Capture the cell that displays the provided text and extract its [x, y] central coordinate. 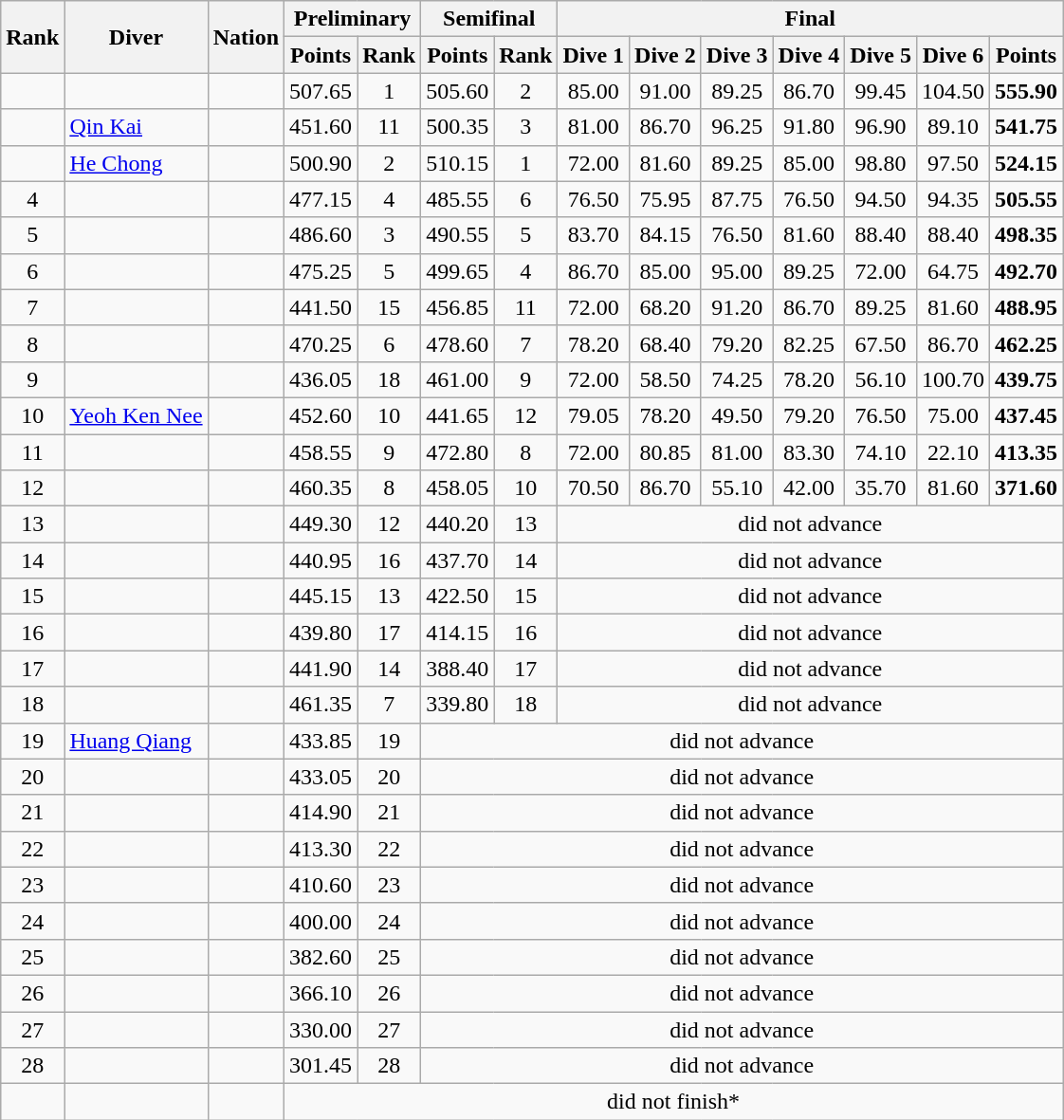
91.00 [666, 91]
Dive 6 [952, 55]
555.90 [1026, 91]
87.75 [737, 199]
Final [810, 19]
Dive 5 [881, 55]
94.50 [881, 199]
Nation [246, 37]
440.95 [321, 560]
75.00 [952, 415]
461.00 [457, 379]
441.65 [457, 415]
486.60 [321, 235]
451.60 [321, 127]
Dive 1 [594, 55]
472.80 [457, 452]
437.45 [1026, 415]
91.80 [809, 127]
445.15 [321, 597]
330.00 [321, 1029]
499.65 [457, 271]
84.15 [666, 235]
98.80 [881, 163]
485.55 [457, 199]
35.70 [881, 488]
Dive 3 [737, 55]
Dive 4 [809, 55]
458.05 [457, 488]
339.80 [457, 705]
Huang Qiang [137, 741]
68.40 [666, 343]
79.05 [594, 415]
410.60 [321, 885]
470.25 [321, 343]
Yeoh Ken Nee [137, 415]
413.30 [321, 849]
56.10 [881, 379]
475.25 [321, 271]
477.15 [321, 199]
449.30 [321, 524]
460.35 [321, 488]
492.70 [1026, 271]
422.50 [457, 597]
439.75 [1026, 379]
68.20 [666, 307]
541.75 [1026, 127]
Qin Kai [137, 127]
Dive 2 [666, 55]
456.85 [457, 307]
510.15 [457, 163]
500.90 [321, 163]
437.70 [457, 560]
70.50 [594, 488]
Semifinal [489, 19]
505.55 [1026, 199]
Diver [137, 37]
99.45 [881, 91]
413.35 [1026, 452]
461.35 [321, 705]
433.85 [321, 741]
436.05 [321, 379]
400.00 [321, 921]
97.50 [952, 163]
91.20 [737, 307]
83.70 [594, 235]
414.15 [457, 633]
96.25 [737, 127]
89.10 [952, 127]
82.25 [809, 343]
64.75 [952, 271]
433.05 [321, 777]
488.95 [1026, 307]
104.50 [952, 91]
441.50 [321, 307]
100.70 [952, 379]
440.20 [457, 524]
500.35 [457, 127]
42.00 [809, 488]
441.90 [321, 669]
505.60 [457, 91]
366.10 [321, 993]
458.55 [321, 452]
He Chong [137, 163]
did not finish* [673, 1102]
507.65 [321, 91]
301.45 [321, 1066]
Preliminary [353, 19]
498.35 [1026, 235]
371.60 [1026, 488]
462.25 [1026, 343]
524.15 [1026, 163]
478.60 [457, 343]
490.55 [457, 235]
49.50 [737, 415]
74.25 [737, 379]
75.95 [666, 199]
414.90 [321, 813]
67.50 [881, 343]
83.30 [809, 452]
439.80 [321, 633]
22.10 [952, 452]
95.00 [737, 271]
55.10 [737, 488]
388.40 [457, 669]
94.35 [952, 199]
74.10 [881, 452]
80.85 [666, 452]
96.90 [881, 127]
382.60 [321, 957]
58.50 [666, 379]
452.60 [321, 415]
